Search for the cell housing the specified text and yield its (x, y) center coordinate. 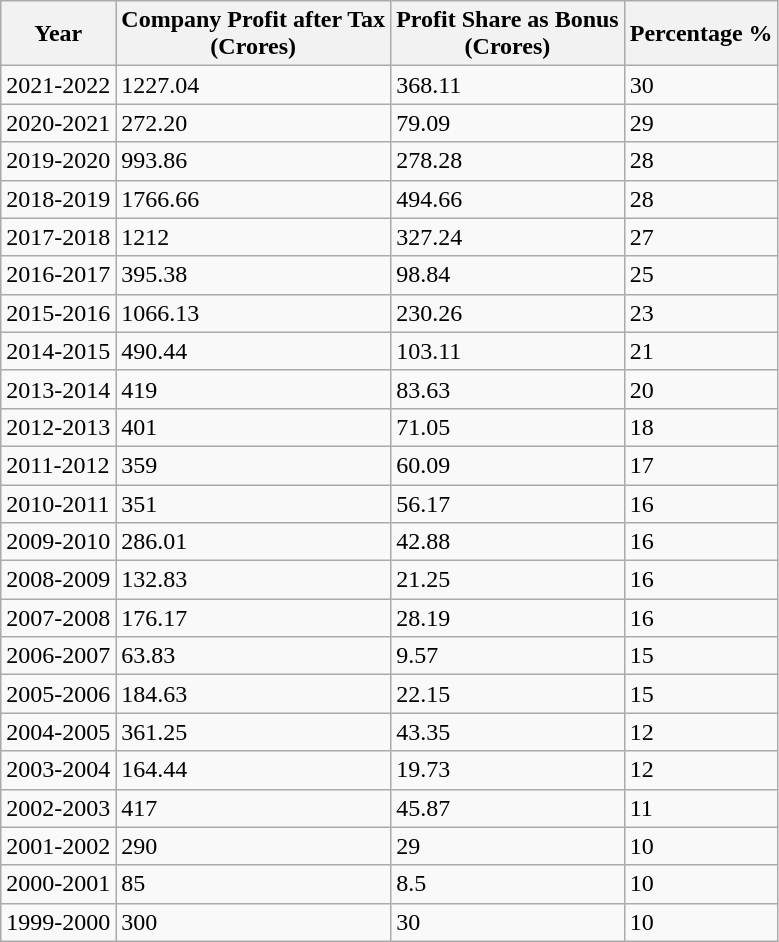
1066.13 (254, 313)
18 (701, 427)
1999-2000 (58, 922)
2009-2010 (58, 542)
164.44 (254, 770)
2014-2015 (58, 351)
401 (254, 427)
Percentage % (701, 34)
2003-2004 (58, 770)
230.26 (508, 313)
1766.66 (254, 199)
184.63 (254, 694)
Year (58, 34)
2011-2012 (58, 465)
20 (701, 389)
56.17 (508, 503)
19.73 (508, 770)
395.38 (254, 275)
43.35 (508, 732)
42.88 (508, 542)
8.5 (508, 884)
2006-2007 (58, 656)
2012-2013 (58, 427)
490.44 (254, 351)
290 (254, 846)
2008-2009 (58, 580)
60.09 (508, 465)
361.25 (254, 732)
83.63 (508, 389)
71.05 (508, 427)
359 (254, 465)
1227.04 (254, 85)
Profit Share as Bonus(Crores) (508, 34)
27 (701, 237)
368.11 (508, 85)
23 (701, 313)
132.83 (254, 580)
300 (254, 922)
22.15 (508, 694)
2015-2016 (58, 313)
2013-2014 (58, 389)
9.57 (508, 656)
85 (254, 884)
11 (701, 808)
2005-2006 (58, 694)
2001-2002 (58, 846)
28.19 (508, 618)
2000-2001 (58, 884)
417 (254, 808)
2018-2019 (58, 199)
103.11 (508, 351)
63.83 (254, 656)
2021-2022 (58, 85)
2004-2005 (58, 732)
419 (254, 389)
176.17 (254, 618)
278.28 (508, 161)
79.09 (508, 123)
993.86 (254, 161)
21 (701, 351)
25 (701, 275)
286.01 (254, 542)
494.66 (508, 199)
2016-2017 (58, 275)
17 (701, 465)
2007-2008 (58, 618)
2020-2021 (58, 123)
1212 (254, 237)
327.24 (508, 237)
45.87 (508, 808)
2002-2003 (58, 808)
2019-2020 (58, 161)
98.84 (508, 275)
2010-2011 (58, 503)
21.25 (508, 580)
272.20 (254, 123)
2017-2018 (58, 237)
351 (254, 503)
Company Profit after Tax(Crores) (254, 34)
